Extract the [x, y] coordinate from the center of the cell holding the provided text.  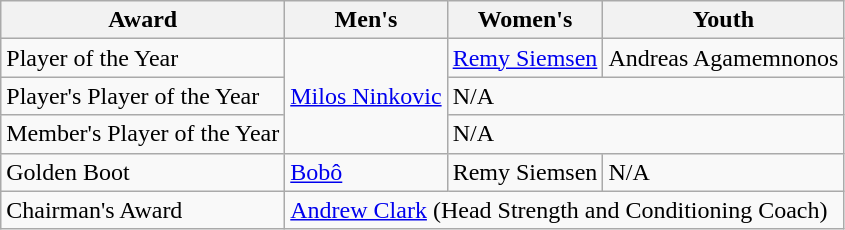
Member's Player of the Year [143, 134]
Andrew Clark (Head Strength and Conditioning Coach) [564, 210]
Award [143, 20]
Youth [724, 20]
Player's Player of the Year [143, 96]
Women's [525, 20]
Andreas Agamemnonos [724, 58]
Bobô [366, 172]
Golden Boot [143, 172]
Men's [366, 20]
Player of the Year [143, 58]
Chairman's Award [143, 210]
Milos Ninkovic [366, 96]
